Locate the cell with the specified text and output its (X, Y) center coordinate. 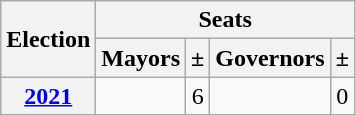
Mayors (141, 58)
6 (198, 96)
Election (48, 39)
0 (342, 96)
2021 (48, 96)
Seats (226, 20)
Governors (270, 58)
